Detect which cell encompasses the target text, then output its [x, y] center coordinate. 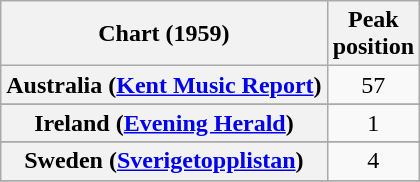
Australia (Kent Music Report) [164, 85]
4 [373, 161]
Ireland (Evening Herald) [164, 123]
57 [373, 85]
Sweden (Sverigetopplistan) [164, 161]
1 [373, 123]
Peakposition [373, 34]
Chart (1959) [164, 34]
